Return the [x, y] coordinate for the center point of the cell that contains the specified text.  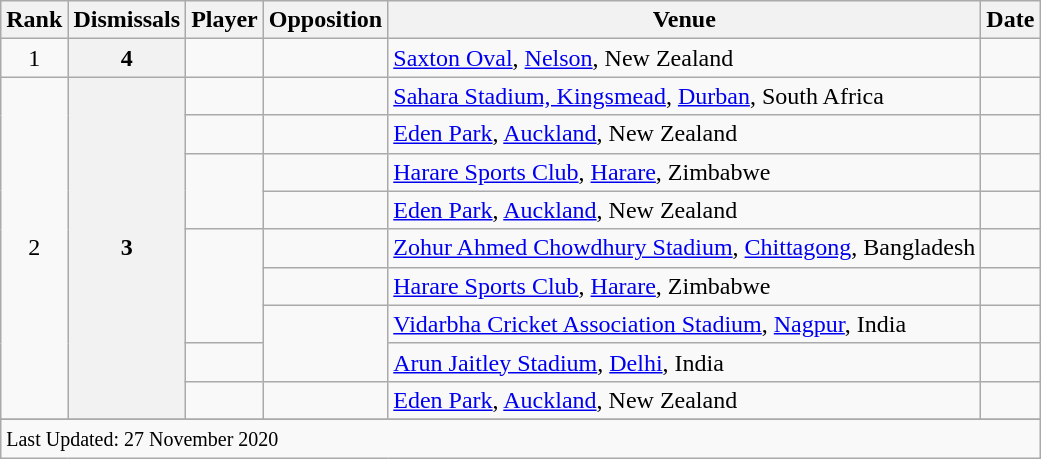
Player [225, 20]
Vidarbha Cricket Association Stadium, Nagpur, India [684, 324]
Rank [34, 20]
Sahara Stadium, Kingsmead, Durban, South Africa [684, 96]
Saxton Oval, Nelson, New Zealand [684, 58]
Venue [684, 20]
Opposition [325, 20]
3 [127, 248]
4 [127, 58]
Arun Jaitley Stadium, Delhi, India [684, 362]
2 [34, 248]
Dismissals [127, 20]
Zohur Ahmed Chowdhury Stadium, Chittagong, Bangladesh [684, 248]
1 [34, 58]
Date [1010, 20]
Last Updated: 27 November 2020 [520, 438]
